Locate the cell with the specified text and output its [x, y] center coordinate. 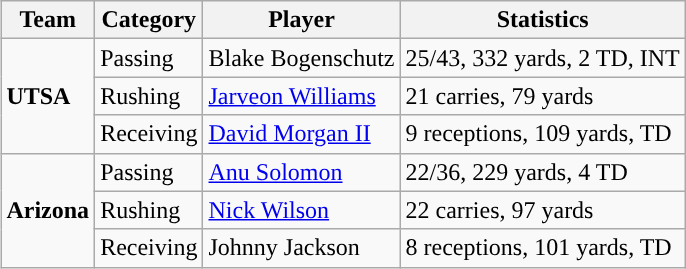
Arizona [48, 210]
Jarveon Williams [302, 96]
Statistics [542, 20]
Blake Bogenschutz [302, 58]
22 carries, 97 yards [542, 210]
Category [149, 20]
Player [302, 20]
Anu Solomon [302, 172]
UTSA [48, 96]
22/36, 229 yards, 4 TD [542, 172]
Nick Wilson [302, 210]
21 carries, 79 yards [542, 96]
25/43, 332 yards, 2 TD, INT [542, 58]
9 receptions, 109 yards, TD [542, 134]
David Morgan II [302, 134]
Team [48, 20]
Johnny Jackson [302, 248]
8 receptions, 101 yards, TD [542, 248]
